For the text-containing cell, return its midpoint in [x, y] coordinate format. 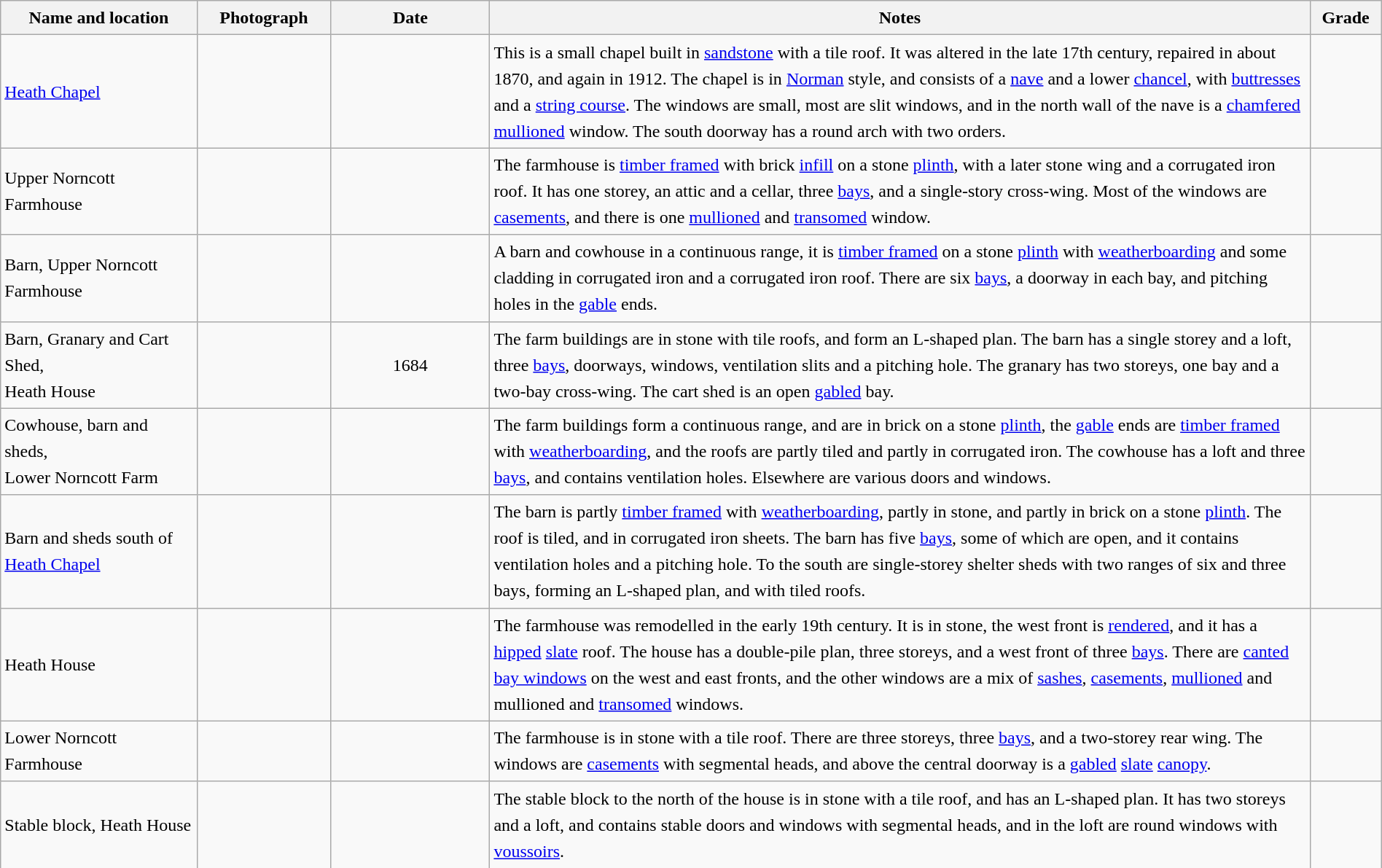
Stable block, Heath House [99, 825]
Cowhouse, barn and sheds,Lower Norncott Farm [99, 452]
Barn, Granary and Cart Shed,Heath House [99, 364]
Photograph [264, 17]
1684 [410, 364]
Name and location [99, 17]
Upper Norncott Farmhouse [99, 191]
Grade [1346, 17]
Notes [899, 17]
Lower Norncott Farmhouse [99, 751]
Heath House [99, 665]
Heath Chapel [99, 92]
Date [410, 17]
Barn, Upper Norncott Farmhouse [99, 278]
Barn and sheds south ofHeath Chapel [99, 551]
